Locate the cell with the specified text and output its (x, y) center coordinate. 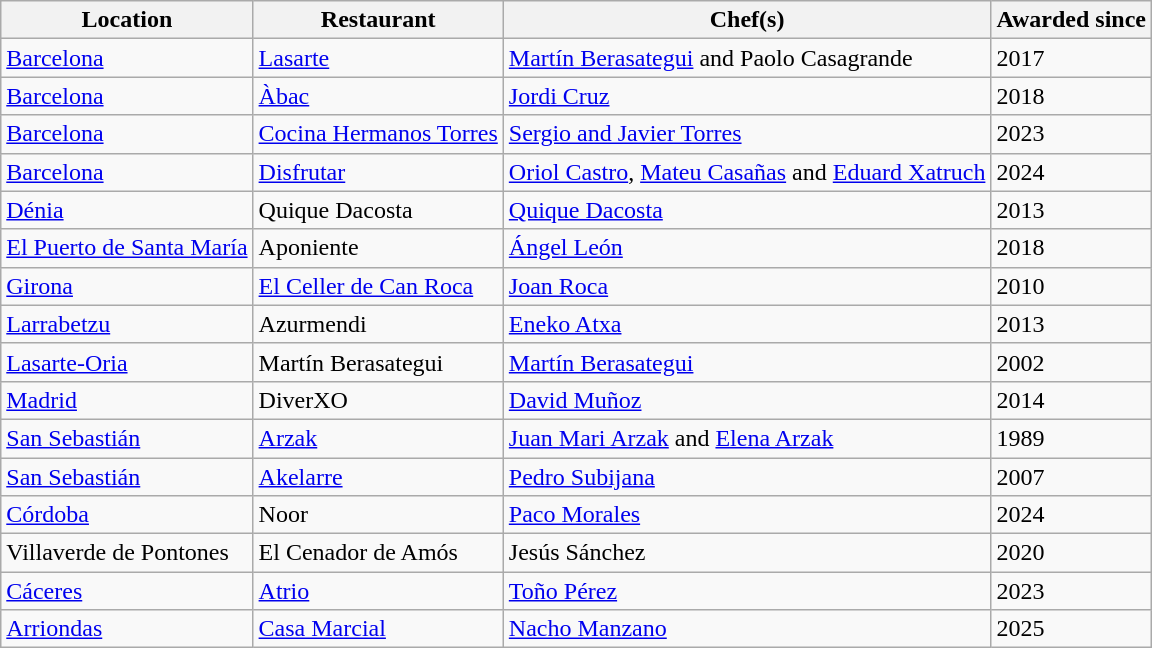
El Cenador de Amós (378, 553)
El Celler de Can Roca (378, 286)
Jesús Sánchez (747, 553)
El Puerto de Santa María (127, 248)
Lasarte-Oria (127, 362)
Martín Berasategui and Paolo Casagrande (747, 58)
Larrabetzu (127, 324)
Atrio (378, 591)
2014 (1072, 400)
Oriol Castro, Mateu Casañas and Eduard Xatruch (747, 172)
Ángel León (747, 248)
2025 (1072, 629)
Nacho Manzano (747, 629)
Dénia (127, 210)
Arriondas (127, 629)
Noor (378, 515)
Cocina Hermanos Torres (378, 134)
Awarded since (1072, 20)
1989 (1072, 438)
Madrid (127, 400)
Córdoba (127, 515)
Casa Marcial (378, 629)
Disfrutar (378, 172)
Lasarte (378, 58)
2020 (1072, 553)
Location (127, 20)
Chef(s) (747, 20)
Akelarre (378, 477)
Pedro Subijana (747, 477)
Girona (127, 286)
2017 (1072, 58)
Aponiente (378, 248)
Eneko Atxa (747, 324)
Sergio and Javier Torres (747, 134)
DiverXO (378, 400)
2010 (1072, 286)
Restaurant (378, 20)
Joan Roca (747, 286)
Juan Mari Arzak and Elena Arzak (747, 438)
Àbac (378, 96)
Paco Morales (747, 515)
2007 (1072, 477)
Jordi Cruz (747, 96)
2002 (1072, 362)
Arzak (378, 438)
David Muñoz (747, 400)
Cáceres (127, 591)
Azurmendi (378, 324)
Toño Pérez (747, 591)
Villaverde de Pontones (127, 553)
